Locate the cell with the specified text and output its [X, Y] center coordinate. 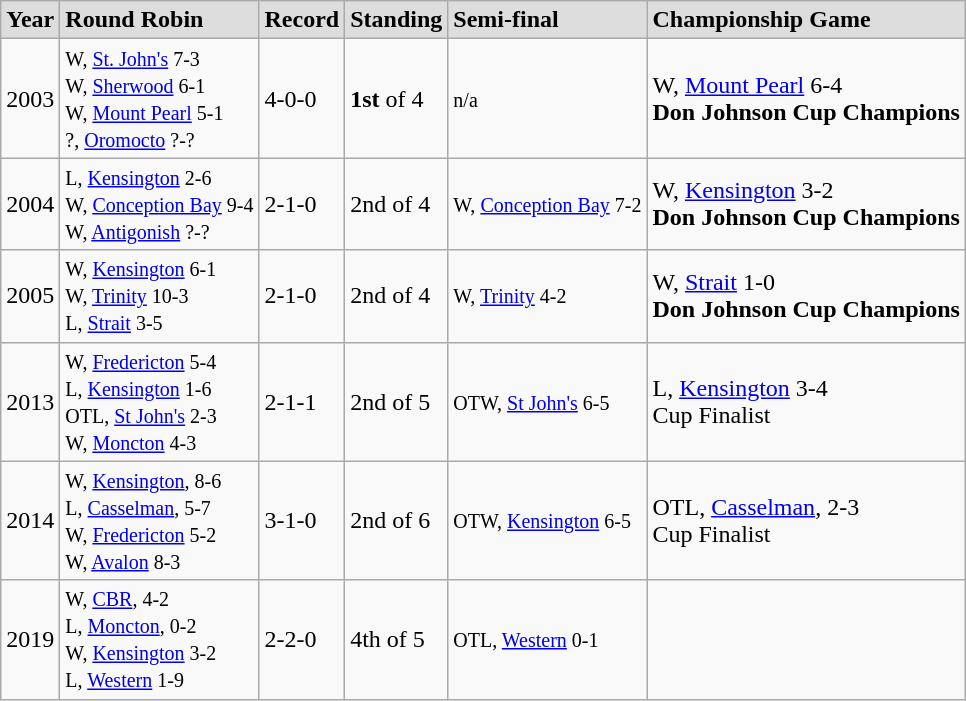
2004 [30, 204]
W, Strait 1-0Don Johnson Cup Champions [806, 296]
W, Conception Bay 7-2 [548, 204]
4-0-0 [302, 98]
2014 [30, 520]
1st of 4 [396, 98]
Record [302, 20]
OTL, Western 0-1 [548, 640]
OTL, Casselman, 2-3Cup Finalist [806, 520]
Round Robin [160, 20]
L, Kensington 2-6W, Conception Bay 9-4W, Antigonish ?-? [160, 204]
2013 [30, 402]
W, Mount Pearl 6-4Don Johnson Cup Champions [806, 98]
W, Fredericton 5-4L, Kensington 1-6OTL, St John's 2-3W, Moncton 4-3 [160, 402]
n/a [548, 98]
W, CBR, 4-2L, Moncton, 0-2W, Kensington 3-2L, Western 1-9 [160, 640]
2nd of 5 [396, 402]
W, Trinity 4-2 [548, 296]
Year [30, 20]
3-1-0 [302, 520]
L, Kensington 3-4Cup Finalist [806, 402]
OTW, Kensington 6-5 [548, 520]
Standing [396, 20]
2-2-0 [302, 640]
W, Kensington 6-1W, Trinity 10-3L, Strait 3-5 [160, 296]
2005 [30, 296]
2nd of 6 [396, 520]
Championship Game [806, 20]
4th of 5 [396, 640]
2-1-1 [302, 402]
W, Kensington, 8-6L, Casselman, 5-7W, Fredericton 5-2W, Avalon 8-3 [160, 520]
2019 [30, 640]
W, St. John's 7-3W, Sherwood 6-1W, Mount Pearl 5-1?, Oromocto ?-? [160, 98]
W, Kensington 3-2Don Johnson Cup Champions [806, 204]
2003 [30, 98]
OTW, St John's 6-5 [548, 402]
Semi-final [548, 20]
